Identify which cell holds the provided text, then report its (X, Y) central coordinate. 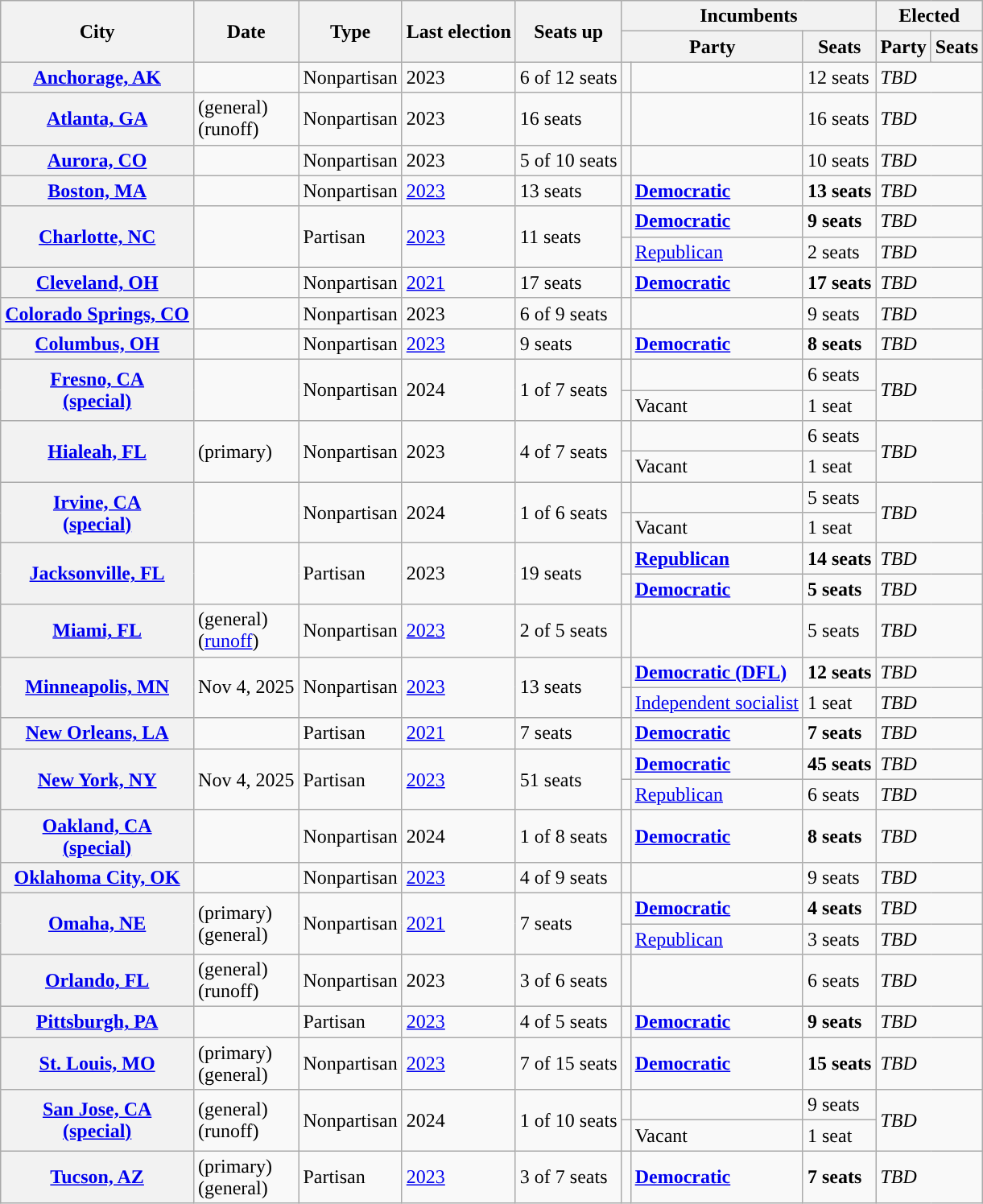
3 of 7 seats (568, 1177)
Columbus, OH (97, 344)
5 of 10 seats (568, 160)
Cleveland, OH (97, 282)
Orlando, FL (97, 980)
2 of 5 seats (568, 631)
14 seats (839, 559)
Type (350, 31)
Fresno, CA(special) (97, 390)
6 of 12 seats (568, 77)
Seats up (568, 31)
Elected (929, 16)
Aurora, CO (97, 160)
Date (246, 31)
3 of 6 seats (568, 980)
51 seats (568, 779)
1 of 10 seats (568, 1120)
15 seats (839, 1064)
3 seats (839, 939)
Jacksonville, FL (97, 574)
Pittsburgh, PA (97, 1022)
City (97, 31)
45 seats (839, 764)
Boston, MA (97, 191)
1 of 6 seats (568, 513)
Omaha, NE (97, 923)
Incumbents (749, 16)
6 of 9 seats (568, 313)
2 seats (839, 252)
St. Louis, MO (97, 1064)
1 of 8 seats (568, 835)
Minneapolis, MN (97, 687)
Oakland, CA(special) (97, 835)
(primary) (246, 451)
Charlotte, NC (97, 237)
Independent socialist (717, 703)
Miami, FL (97, 631)
1 of 7 seats (568, 390)
Colorado Springs, CO (97, 313)
San Jose, CA(special) (97, 1120)
4 of 7 seats (568, 451)
Atlanta, GA (97, 119)
4 seats (839, 908)
11 seats (568, 237)
7 of 15 seats (568, 1064)
4 of 5 seats (568, 1022)
19 seats (568, 574)
Democratic (DFL) (717, 672)
New York, NY (97, 779)
Hialeah, FL (97, 451)
4 of 9 seats (568, 877)
Last election (459, 31)
Irvine, CA(special) (97, 513)
10 seats (839, 160)
Anchorage, AK (97, 77)
Tucson, AZ (97, 1177)
New Orleans, LA (97, 733)
Oklahoma City, OK (97, 877)
